Provide the (x, y) coordinate of the cell's center where the given text is located.  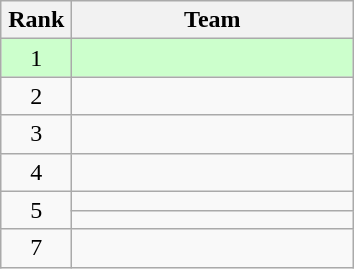
Team (212, 20)
5 (36, 210)
1 (36, 58)
2 (36, 96)
7 (36, 248)
3 (36, 134)
Rank (36, 20)
4 (36, 172)
